Scan for the cell matching the given text and deliver its [X, Y] coordinate at center. 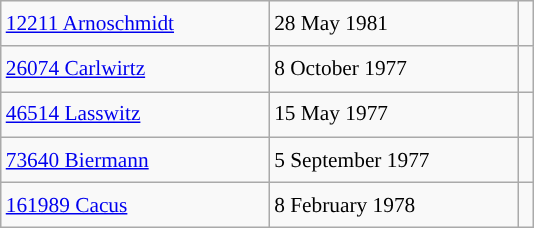
8 February 1978 [394, 204]
28 May 1981 [394, 24]
26074 Carlwirtz [135, 68]
73640 Biermann [135, 160]
15 May 1977 [394, 114]
46514 Lasswitz [135, 114]
8 October 1977 [394, 68]
12211 Arnoschmidt [135, 24]
5 September 1977 [394, 160]
161989 Cacus [135, 204]
